Pinpoint the cell where the given text exists, returning its [X, Y] midpoint coordinate. 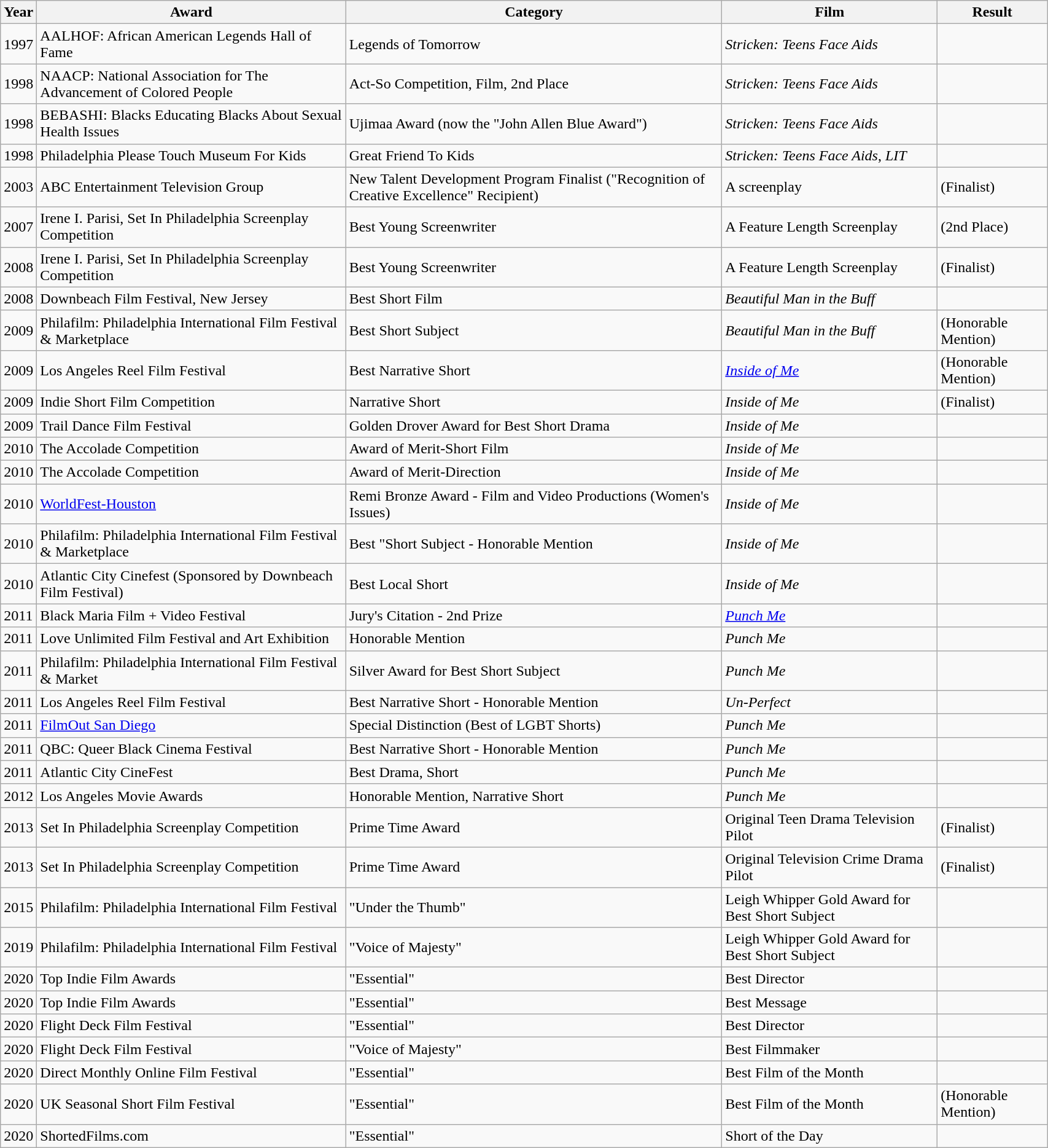
Best Short Film [534, 299]
Original Teen Drama Television Pilot [830, 827]
Category [534, 12]
Direct Monthly Online Film Festival [192, 1072]
Best Drama, Short [534, 772]
New Talent Development Program Finalist ("Recognition of Creative Excellence" Recipient) [534, 187]
Un-Perfect [830, 702]
Honorable Mention [534, 639]
WorldFest-Houston [192, 504]
Love Unlimited Film Festival and Art Exhibition [192, 639]
Award of Merit-Short Film [534, 449]
Ujimaa Award (now the "John Allen Blue Award") [534, 124]
Act-So Competition, Film, 2nd Place [534, 84]
BEBASHI: Blacks Educating Blacks About Sexual Health Issues [192, 124]
Original Television Crime Drama Pilot [830, 867]
A screenplay [830, 187]
Best Filmmaker [830, 1049]
Result [992, 12]
Remi Bronze Award - Film and Video Productions (Women's Issues) [534, 504]
Atlantic City Cinefest (Sponsored by Downbeach Film Festival) [192, 584]
Best Local Short [534, 584]
Best Message [830, 1002]
Best "Short Subject - Honorable Mention [534, 544]
2015 [18, 907]
"Under the Thumb" [534, 907]
Legends of Tomorrow [534, 44]
Atlantic City CineFest [192, 772]
2003 [18, 187]
Los Angeles Movie Awards [192, 795]
Year [18, 12]
Black Maria Film + Video Festival [192, 615]
2019 [18, 947]
Stricken: Teens Face Aids, LIT [830, 155]
ABC Entertainment Television Group [192, 187]
1997 [18, 44]
Award [192, 12]
Silver Award for Best Short Subject [534, 671]
Philafilm: Philadelphia International Film Festival & Market [192, 671]
Indie Short Film Competition [192, 402]
ShortedFilms.com [192, 1136]
NAACP: National Association for The Advancement of Colored People [192, 84]
Special Distinction (Best of LGBT Shorts) [534, 725]
Narrative Short [534, 402]
Golden Drover Award for Best Short Drama [534, 426]
Short of the Day [830, 1136]
2012 [18, 795]
Honorable Mention, Narrative Short [534, 795]
Best Narrative Short [534, 370]
(2nd Place) [992, 227]
Great Friend To Kids [534, 155]
Award of Merit-Direction [534, 472]
Trail Dance Film Festival [192, 426]
Jury's Citation - 2nd Prize [534, 615]
QBC: Queer Black Cinema Festival [192, 749]
Philadelphia Please Touch Museum For Kids [192, 155]
UK Seasonal Short Film Festival [192, 1104]
2007 [18, 227]
Best Short Subject [534, 330]
AALHOF: African American Legends Hall of Fame [192, 44]
Film [830, 12]
FilmOut San Diego [192, 725]
Downbeach Film Festival, New Jersey [192, 299]
